Scan for the cell matching the given text and deliver its (X, Y) coordinate at center. 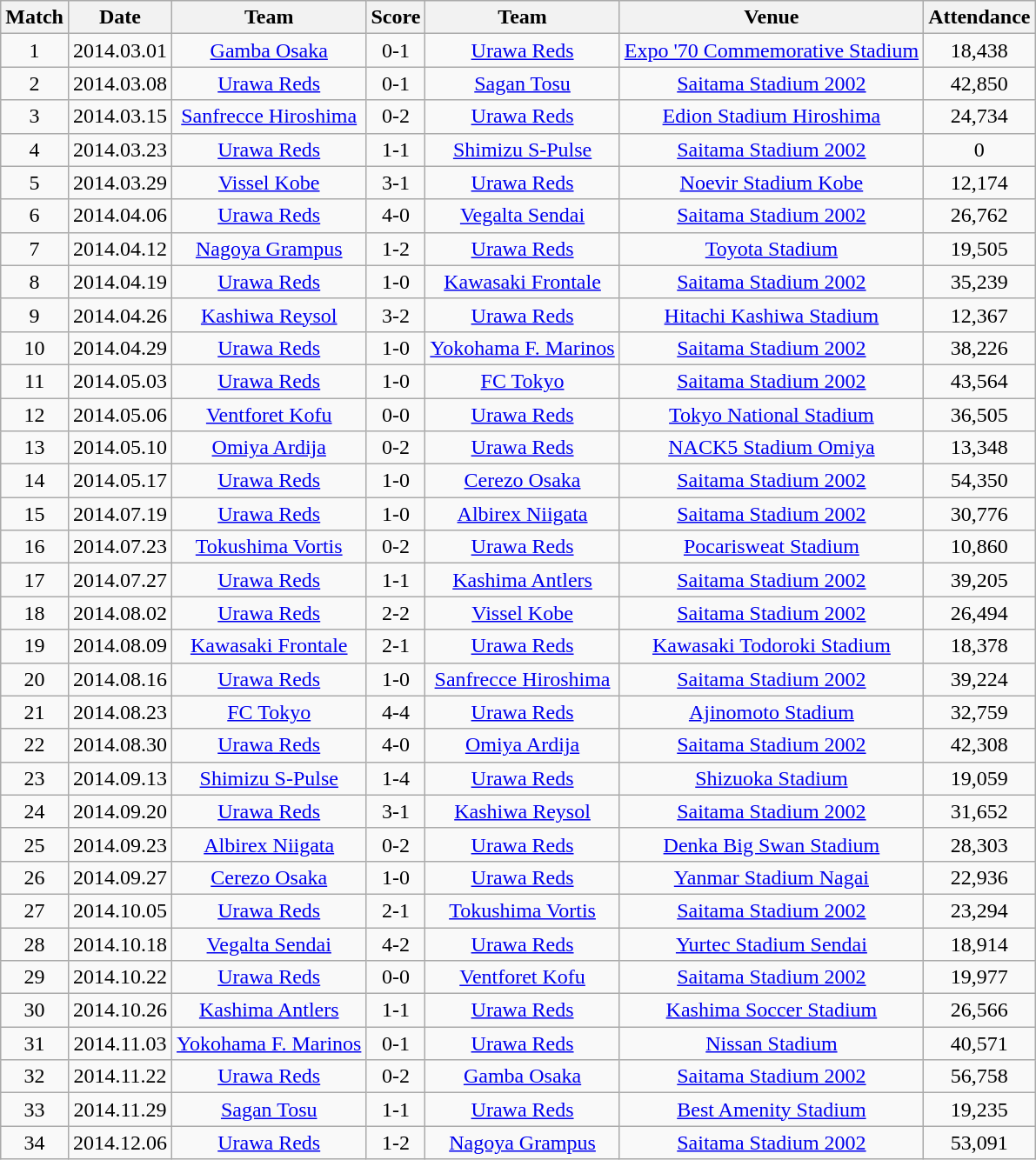
19,059 (979, 778)
27 (35, 910)
2014.04.06 (120, 216)
13 (35, 448)
2014.04.19 (120, 282)
Denka Big Swan Stadium (771, 844)
18 (35, 613)
2014.10.22 (120, 977)
26,494 (979, 613)
53,091 (979, 1143)
54,350 (979, 481)
Toyota Stadium (771, 249)
30 (35, 1010)
30,776 (979, 514)
31 (35, 1043)
42,850 (979, 83)
23 (35, 778)
2014.09.13 (120, 778)
Venue (771, 17)
2014.05.10 (120, 448)
Tokyo National Stadium (771, 415)
39,224 (979, 679)
Pocarisweat Stadium (771, 547)
10 (35, 348)
2014.07.27 (120, 580)
36,505 (979, 415)
NACK5 Stadium Omiya (771, 448)
2014.11.22 (120, 1077)
Edion Stadium Hiroshima (771, 117)
2014.04.12 (120, 249)
18,438 (979, 50)
2014.09.23 (120, 844)
2014.10.26 (120, 1010)
13,348 (979, 448)
24 (35, 811)
Score (396, 17)
2014.08.02 (120, 613)
1 (35, 50)
9 (35, 315)
2014.03.29 (120, 183)
2014.09.20 (120, 811)
2014.12.06 (120, 1143)
7 (35, 249)
3-2 (396, 315)
18,378 (979, 646)
4-2 (396, 943)
15 (35, 514)
11 (35, 381)
2014.11.29 (120, 1110)
Kashima Soccer Stadium (771, 1010)
2014.03.08 (120, 83)
4-4 (396, 712)
2014.08.30 (120, 745)
20 (35, 679)
28,303 (979, 844)
Attendance (979, 17)
Hitachi Kashiwa Stadium (771, 315)
12,367 (979, 315)
21 (35, 712)
2014.03.15 (120, 117)
2014.11.03 (120, 1043)
Yurtec Stadium Sendai (771, 943)
19,235 (979, 1110)
12 (35, 415)
2014.05.03 (120, 381)
2014.09.27 (120, 877)
32 (35, 1077)
26,762 (979, 216)
2014.07.23 (120, 547)
43,564 (979, 381)
22,936 (979, 877)
2 (35, 83)
5 (35, 183)
2-2 (396, 613)
2014.07.19 (120, 514)
Expo '70 Commemorative Stadium (771, 50)
Noevir Stadium Kobe (771, 183)
56,758 (979, 1077)
4 (35, 150)
26 (35, 877)
38,226 (979, 348)
19,505 (979, 249)
Nissan Stadium (771, 1043)
12,174 (979, 183)
8 (35, 282)
2014.03.01 (120, 50)
16 (35, 547)
34 (35, 1143)
2014.03.23 (120, 150)
24,734 (979, 117)
35,239 (979, 282)
Yanmar Stadium Nagai (771, 877)
2014.08.09 (120, 646)
23,294 (979, 910)
19 (35, 646)
Shizuoka Stadium (771, 778)
2014.10.05 (120, 910)
39,205 (979, 580)
Kawasaki Todoroki Stadium (771, 646)
40,571 (979, 1043)
3 (35, 117)
33 (35, 1110)
28 (35, 943)
2014.04.29 (120, 348)
22 (35, 745)
17 (35, 580)
42,308 (979, 745)
14 (35, 481)
0 (979, 150)
6 (35, 216)
10,860 (979, 547)
2014.05.17 (120, 481)
2014.04.26 (120, 315)
Best Amenity Stadium (771, 1110)
25 (35, 844)
31,652 (979, 811)
2014.08.16 (120, 679)
2014.10.18 (120, 943)
26,566 (979, 1010)
Ajinomoto Stadium (771, 712)
Match (35, 17)
2014.08.23 (120, 712)
32,759 (979, 712)
18,914 (979, 943)
1-4 (396, 778)
2014.05.06 (120, 415)
Date (120, 17)
19,977 (979, 977)
29 (35, 977)
